Detect which cell encompasses the target text, then output its (x, y) center coordinate. 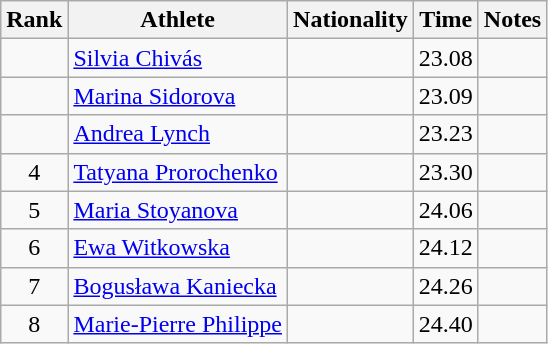
23.30 (446, 172)
5 (34, 210)
4 (34, 172)
Andrea Lynch (178, 134)
Rank (34, 20)
Time (446, 20)
24.06 (446, 210)
Silvia Chivás (178, 58)
23.08 (446, 58)
Maria Stoyanova (178, 210)
23.09 (446, 96)
Notes (512, 20)
Bogusława Kaniecka (178, 286)
Marie-Pierre Philippe (178, 324)
Tatyana Prorochenko (178, 172)
24.40 (446, 324)
Marina Sidorova (178, 96)
Ewa Witkowska (178, 248)
23.23 (446, 134)
Athlete (178, 20)
8 (34, 324)
7 (34, 286)
6 (34, 248)
Nationality (351, 20)
24.26 (446, 286)
24.12 (446, 248)
